Output the [X, Y] coordinate of the center of the cell containing the given text.  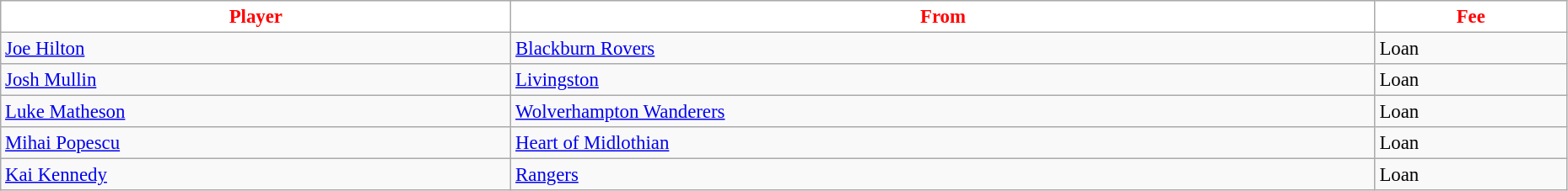
Kai Kennedy [256, 175]
Joe Hilton [256, 49]
Wolverhampton Wanderers [943, 112]
Blackburn Rovers [943, 49]
Luke Matheson [256, 112]
Rangers [943, 175]
Fee [1471, 17]
From [943, 17]
Mihai Popescu [256, 143]
Josh Mullin [256, 80]
Heart of Midlothian [943, 143]
Livingston [943, 80]
Player [256, 17]
